Return the (X, Y) coordinate for the center point of the cell that contains the specified text.  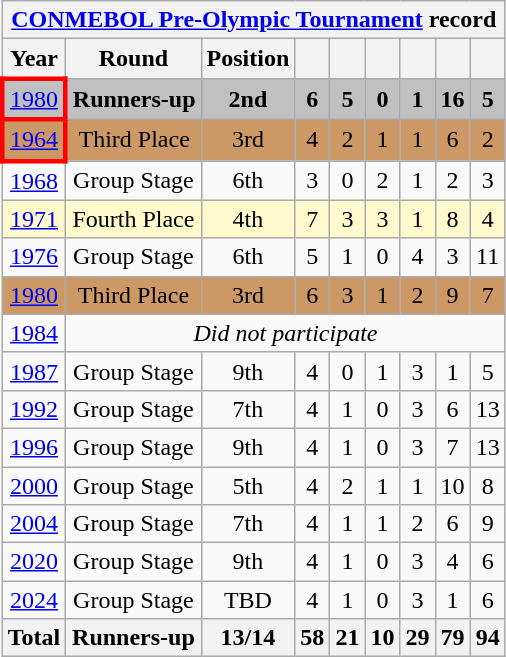
16 (452, 98)
2024 (34, 600)
2nd (248, 98)
1984 (34, 333)
13/14 (248, 638)
CONMEBOL Pre-Olympic Tournament record (254, 20)
1968 (34, 180)
Did not participate (286, 333)
Round (134, 59)
79 (452, 638)
1976 (34, 257)
2000 (34, 485)
29 (418, 638)
TBD (248, 600)
1996 (34, 447)
2020 (34, 562)
Position (248, 59)
1971 (34, 219)
Fourth Place (134, 219)
1987 (34, 371)
21 (348, 638)
5th (248, 485)
2004 (34, 524)
Year (34, 59)
Total (34, 638)
11 (488, 257)
58 (312, 638)
94 (488, 638)
1964 (34, 140)
4th (248, 219)
1992 (34, 409)
